Return [x, y] of the center of cell containing provided text 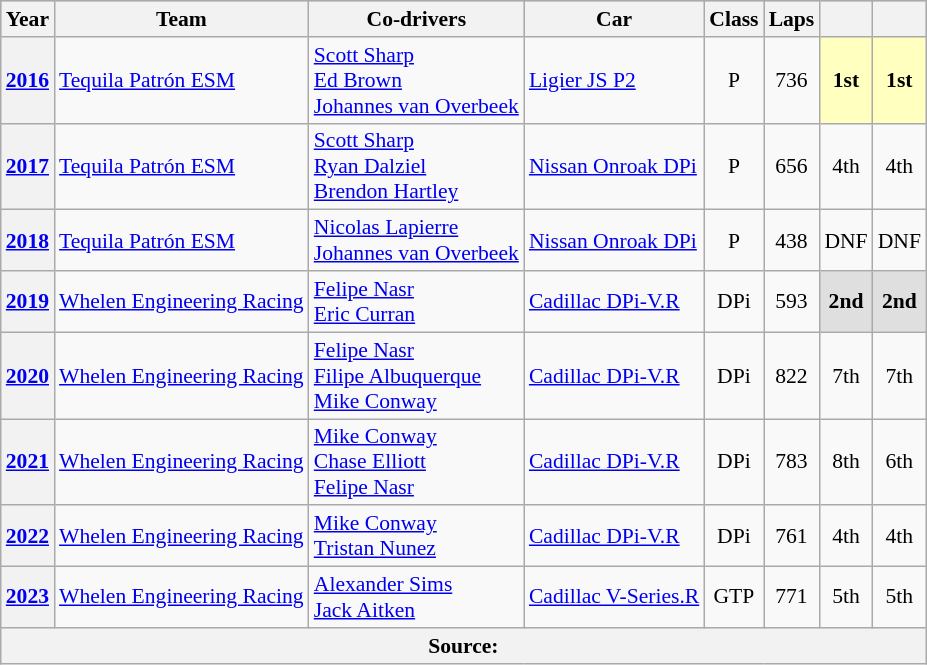
Mike Conway Tristan Nunez [416, 536]
Nicolas Lapierre Johannes van Overbeek [416, 240]
Felipe Nasr Filipe Albuquerque Mike Conway [416, 376]
6th [900, 462]
2023 [28, 598]
783 [792, 462]
771 [792, 598]
Laps [792, 19]
2020 [28, 376]
656 [792, 166]
Team [182, 19]
2019 [28, 302]
Source: [464, 646]
Car [614, 19]
593 [792, 302]
8th [846, 462]
822 [792, 376]
2021 [28, 462]
2022 [28, 536]
Felipe Nasr Eric Curran [416, 302]
Mike Conway Chase Elliott Felipe Nasr [416, 462]
2016 [28, 80]
438 [792, 240]
2018 [28, 240]
GTP [734, 598]
Ligier JS P2 [614, 80]
Alexander Sims Jack Aitken [416, 598]
Class [734, 19]
736 [792, 80]
Scott Sharp Ed Brown Johannes van Overbeek [416, 80]
Co-drivers [416, 19]
2017 [28, 166]
Year [28, 19]
Scott Sharp Ryan Dalziel Brendon Hartley [416, 166]
761 [792, 536]
Cadillac V-Series.R [614, 598]
